Return the [x, y] coordinate for the center point of the cell that contains the specified text.  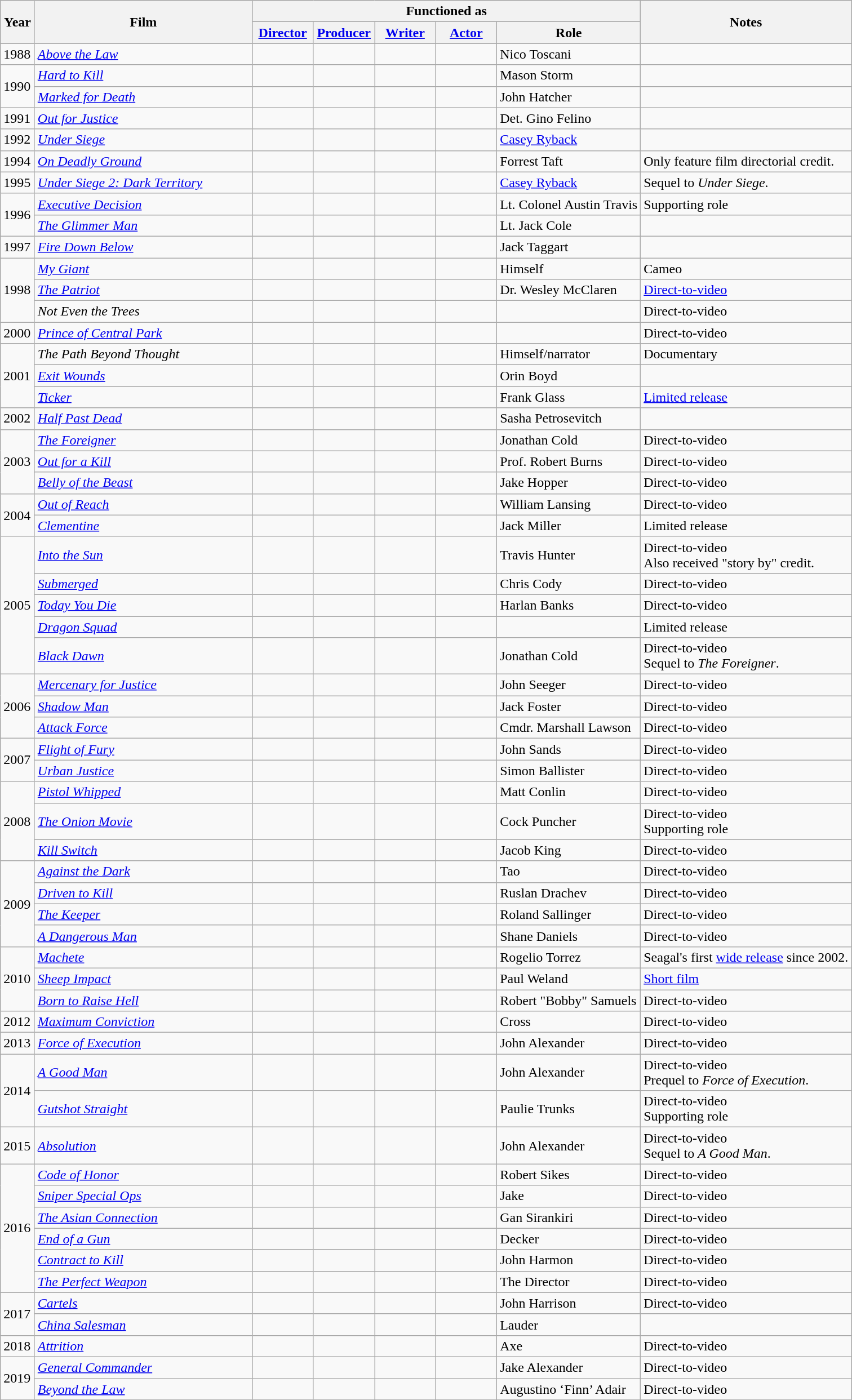
Direct-to-videoSequel to The Foreigner. [746, 656]
Orin Boyd [569, 376]
Matt Conlin [569, 792]
Exit Wounds [143, 376]
Cock Puncher [569, 821]
1988 [18, 54]
Cameo [746, 269]
Director [283, 33]
Functioned as [446, 11]
Decker [569, 1239]
2013 [18, 1043]
Det. Gino Felino [569, 118]
Short film [746, 979]
Mason Storm [569, 75]
Kill Switch [143, 850]
Direct-to-videoAlso received "story by" credit. [746, 554]
Not Even the Trees [143, 312]
2019 [18, 1378]
2017 [18, 1314]
Producer [344, 33]
Jake Alexander [569, 1367]
Jack Miller [569, 526]
Himself [569, 269]
Paul Weland [569, 979]
Prince of Central Park [143, 333]
Code of Honor [143, 1175]
Shadow Man [143, 706]
Jack Taggart [569, 247]
Attrition [143, 1346]
Actor [467, 33]
Fire Down Below [143, 247]
Shane Daniels [569, 936]
China Salesman [143, 1325]
Film [143, 22]
Under Siege [143, 140]
1992 [18, 140]
Today You Die [143, 605]
Sasha Petrosevitch [569, 419]
End of a Gun [143, 1239]
2016 [18, 1228]
Gan Sirankiri [569, 1217]
Beyond the Law [143, 1389]
Sheep Impact [143, 979]
Robert "Bobby" Samuels [569, 1000]
John Sands [569, 749]
General Commander [143, 1367]
Belly of the Beast [143, 483]
The Keeper [143, 914]
Harlan Banks [569, 605]
2003 [18, 461]
Direct-to-videoSequel to A Good Man. [746, 1146]
2010 [18, 979]
Sniper Special Ops [143, 1196]
The Patriot [143, 290]
Ruslan Drachev [569, 893]
Roland Sallinger [569, 914]
Chris Cody [569, 584]
2000 [18, 333]
Cross [569, 1022]
Tao [569, 872]
Axe [569, 1346]
2009 [18, 904]
Clementine [143, 526]
1994 [18, 161]
Black Dawn [143, 656]
A Dangerous Man [143, 936]
A Good Man [143, 1073]
2007 [18, 760]
2006 [18, 706]
Under Siege 2: Dark Territory [143, 183]
Documentary [746, 354]
Ticker [143, 397]
Rogelio Torrez [569, 957]
Flight of Fury [143, 749]
2001 [18, 376]
Lt. Jack Cole [569, 225]
Frank Glass [569, 397]
Against the Dark [143, 872]
My Giant [143, 269]
Absolution [143, 1146]
Into the Sun [143, 554]
The Perfect Weapon [143, 1282]
John Hatcher [569, 97]
2005 [18, 605]
Lt. Colonel Austin Travis [569, 204]
William Lansing [569, 504]
Notes [746, 22]
1997 [18, 247]
Contract to Kill [143, 1260]
Nico Toscani [569, 54]
Jack Foster [569, 706]
Only feature film directorial credit. [746, 161]
Forrest Taft [569, 161]
Dr. Wesley McClaren [569, 290]
2014 [18, 1091]
Dragon Squad [143, 627]
Simon Ballister [569, 771]
Cmdr. Marshall Lawson [569, 728]
Marked for Death [143, 97]
2004 [18, 515]
Out for a Kill [143, 461]
Mercenary for Justice [143, 685]
The Onion Movie [143, 821]
Year [18, 22]
1996 [18, 215]
John Harrison [569, 1303]
Jacob King [569, 850]
Urban Justice [143, 771]
Force of Execution [143, 1043]
2018 [18, 1346]
Direct-to-videoPrequel to Force of Execution. [746, 1073]
2015 [18, 1146]
Machete [143, 957]
John Seeger [569, 685]
Gutshot Straight [143, 1109]
Supporting role [746, 204]
On Deadly Ground [143, 161]
The Foreigner [143, 440]
Driven to Kill [143, 893]
Submerged [143, 584]
Himself/narrator [569, 354]
The Asian Connection [143, 1217]
Writer [405, 33]
2012 [18, 1022]
The Glimmer Man [143, 225]
The Director [569, 1282]
1991 [18, 118]
Role [569, 33]
Robert Sikes [569, 1175]
John Harmon [569, 1260]
1995 [18, 183]
1998 [18, 290]
Out for Justice [143, 118]
Attack Force [143, 728]
The Path Beyond Thought [143, 354]
Lauder [569, 1325]
Augustino ‘Finn’ Adair [569, 1389]
1990 [18, 86]
Seagal's first wide release since 2002. [746, 957]
Half Past Dead [143, 419]
Executive Decision [143, 204]
Above the Law [143, 54]
Jake [569, 1196]
2002 [18, 419]
Hard to Kill [143, 75]
Maximum Conviction [143, 1022]
Cartels [143, 1303]
Jake Hopper [569, 483]
Out of Reach [143, 504]
Pistol Whipped [143, 792]
Paulie Trunks [569, 1109]
Born to Raise Hell [143, 1000]
2008 [18, 821]
Sequel to Under Siege. [746, 183]
Prof. Robert Burns [569, 461]
Travis Hunter [569, 554]
